Locate the cell with the specified text and output its (X, Y) center coordinate. 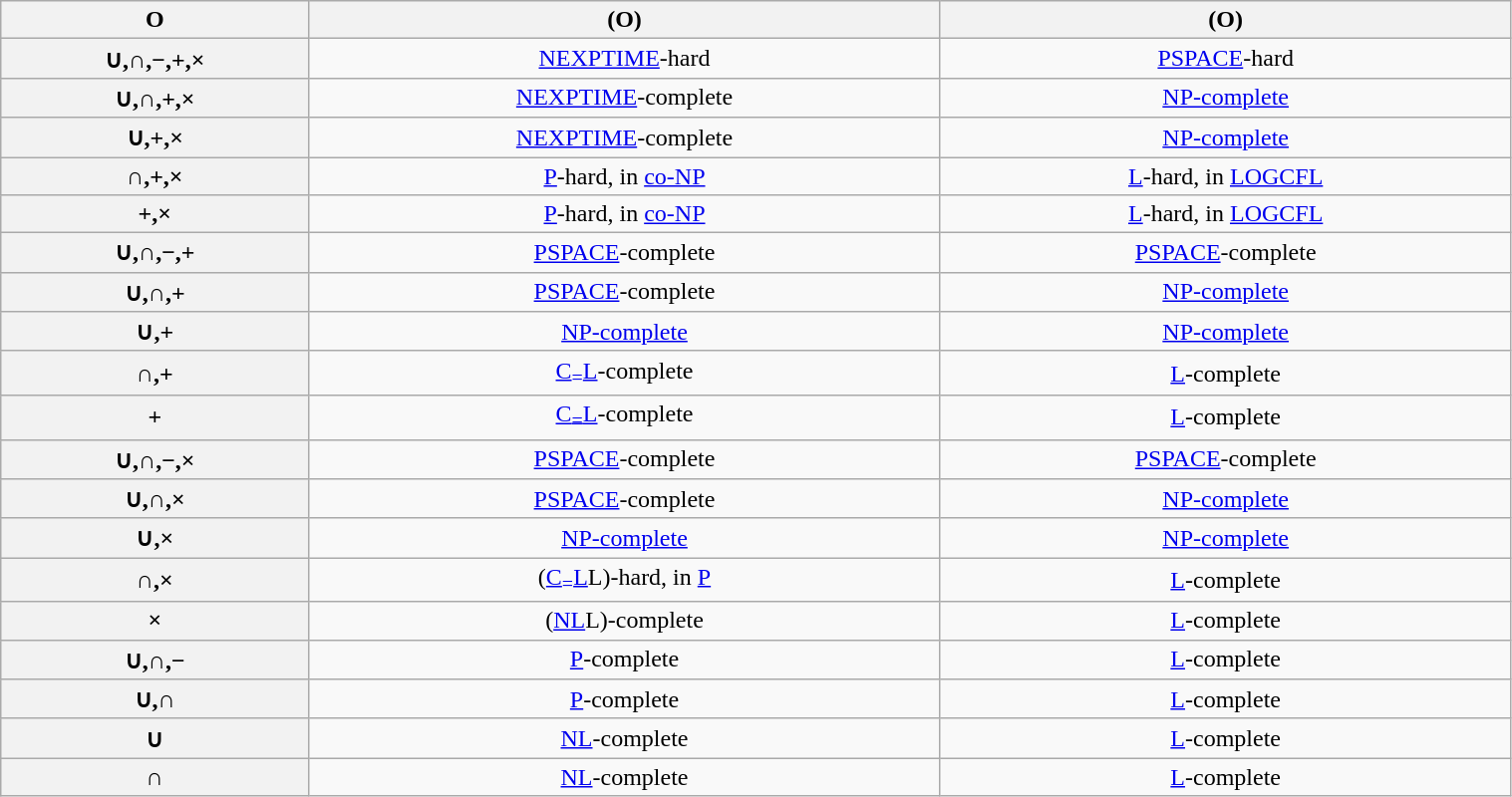
∪,∩,− (155, 660)
(NLL)-complete (625, 621)
∩,+ (155, 373)
∪,∩,−,× (155, 459)
∪,∩,+,× (155, 98)
∩,× (155, 580)
∪,× (155, 538)
∪,∩,−,+ (155, 253)
O (155, 20)
∪,∩,−,+,× (155, 59)
∪,∩ (155, 699)
∪,∩,+ (155, 292)
∪ (155, 738)
PSPACE-hard (1226, 59)
∩,+,× (155, 176)
+,× (155, 214)
× (155, 621)
+ (155, 417)
NEXPTIME-hard (625, 59)
∪,∩,× (155, 499)
(C=LL)-hard, in P (625, 580)
∪,+ (155, 332)
∩ (155, 777)
∪,+,× (155, 137)
